Locate the cell with the specified text and output its (x, y) center coordinate. 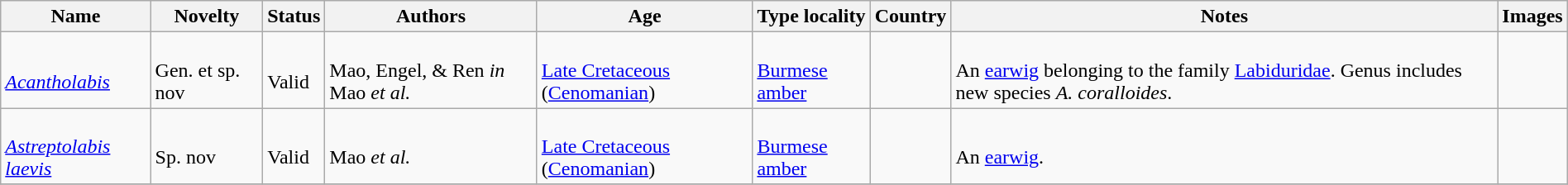
Acantholabis (76, 70)
Authors (431, 17)
Images (1532, 17)
Gen. et sp. nov (207, 70)
Notes (1224, 17)
An earwig belonging to the family Labiduridae. Genus includes new species A. coralloides. (1224, 70)
Name (76, 17)
Status (294, 17)
Astreptolabis laevis (76, 146)
Country (911, 17)
Age (645, 17)
Novelty (207, 17)
Mao, Engel, & Ren in Mao et al. (431, 70)
Mao et al. (431, 146)
Type locality (811, 17)
Sp. nov (207, 146)
An earwig. (1224, 146)
